From the cell containing the given text, extract its center point as (X, Y) coordinate. 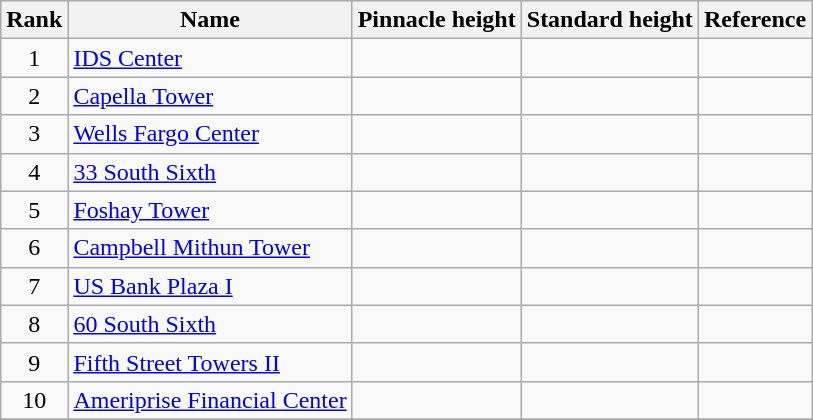
Campbell Mithun Tower (210, 248)
60 South Sixth (210, 324)
10 (34, 400)
2 (34, 96)
33 South Sixth (210, 172)
Standard height (610, 20)
US Bank Plaza I (210, 286)
5 (34, 210)
6 (34, 248)
Capella Tower (210, 96)
7 (34, 286)
1 (34, 58)
4 (34, 172)
Reference (754, 20)
9 (34, 362)
Pinnacle height (436, 20)
8 (34, 324)
Foshay Tower (210, 210)
IDS Center (210, 58)
3 (34, 134)
Ameriprise Financial Center (210, 400)
Rank (34, 20)
Wells Fargo Center (210, 134)
Fifth Street Towers II (210, 362)
Name (210, 20)
